Search for the cell housing the specified text and yield its (x, y) center coordinate. 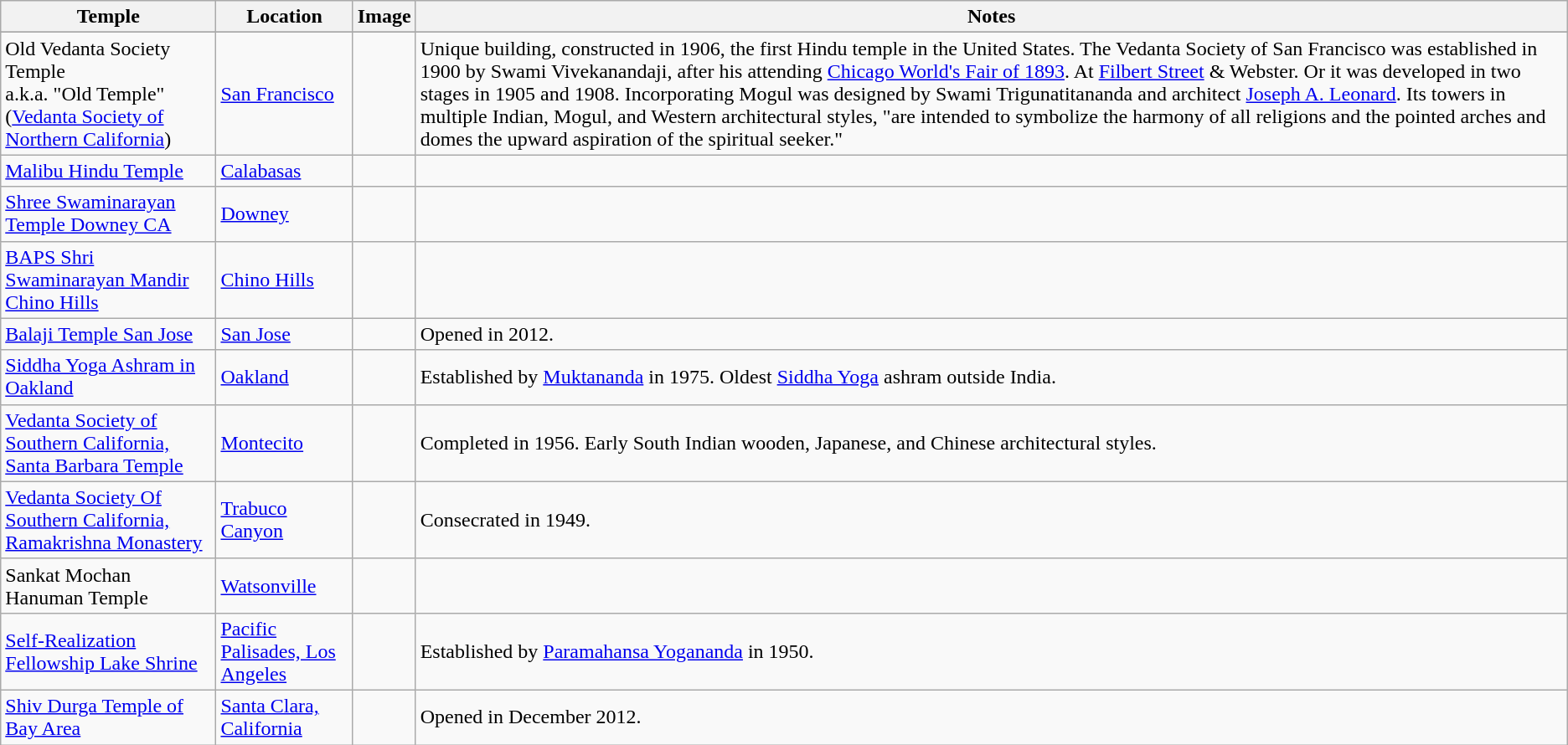
Sankat Mochan Hanuman Temple (109, 586)
Established by Paramahansa Yogananda in 1950. (992, 651)
Chino Hills (285, 280)
Siddha Yoga Ashram in Oakland (109, 377)
BAPS Shri Swaminarayan Mandir Chino Hills (109, 280)
Pacific Palisades, Los Angeles (285, 651)
Vedanta Society Of Southern California, Ramakrishna Monastery (109, 520)
Old Vedanta Society Templea.k.a. "Old Temple" (Vedanta Society of Northern California) (109, 94)
Oakland (285, 377)
Location (285, 17)
Malibu Hindu Temple (109, 171)
Temple (109, 17)
San Jose (285, 334)
Santa Clara, California (285, 717)
Vedanta Society of Southern California, Santa Barbara Temple (109, 443)
Established by Muktananda in 1975. Oldest Siddha Yoga ashram outside India. (992, 377)
San Francisco (285, 94)
Opened in December 2012. (992, 717)
Downey (285, 214)
Consecrated in 1949. (992, 520)
Shiv Durga Temple of Bay Area (109, 717)
Watsonville (285, 586)
Balaji Temple San Jose (109, 334)
Shree Swaminarayan Temple Downey CA (109, 214)
Self-Realization Fellowship Lake Shrine (109, 651)
Trabuco Canyon (285, 520)
Notes (992, 17)
Montecito (285, 443)
Image (384, 17)
Calabasas (285, 171)
Completed in 1956. Early South Indian wooden, Japanese, and Chinese architectural styles. (992, 443)
Opened in 2012. (992, 334)
